Provide the [x, y] coordinate of the cell's center where the given text is located.  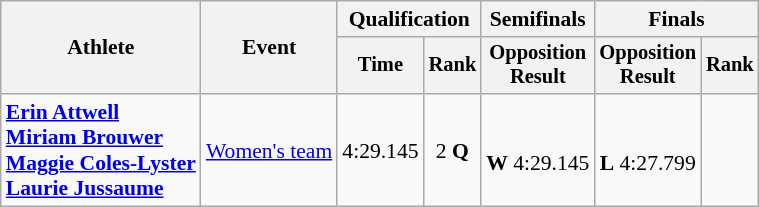
Time [380, 66]
Finals [676, 19]
Women's team [269, 150]
Qualification [409, 19]
Erin AttwellMiriam BrouwerMaggie Coles-LysterLaurie Jussaume [101, 150]
L 4:27.799 [648, 150]
Athlete [101, 48]
Semifinals [538, 19]
4:29.145 [380, 150]
W 4:29.145 [538, 150]
Event [269, 48]
2 Q [453, 150]
